Identify which cell holds the provided text, then report its (x, y) central coordinate. 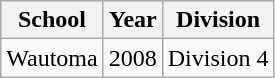
Division (218, 20)
Wautoma (52, 58)
Year (132, 20)
2008 (132, 58)
Division 4 (218, 58)
School (52, 20)
